Scan for the cell matching the given text and deliver its (X, Y) coordinate at center. 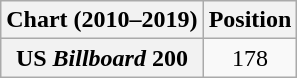
Chart (2010–2019) (102, 20)
US Billboard 200 (102, 58)
Position (250, 20)
178 (250, 58)
